Return (x, y) of the center of cell containing provided text 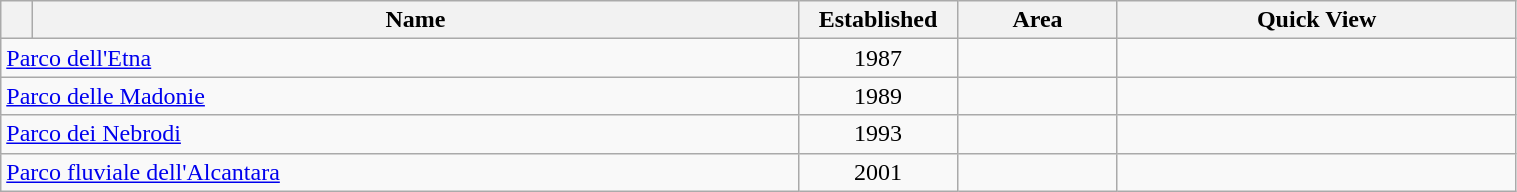
Established (878, 20)
Quick View (1316, 20)
Parco dei Nebrodi (400, 134)
Parco delle Madonie (400, 96)
Name (416, 20)
1993 (878, 134)
Parco fluviale dell'Alcantara (400, 172)
Area (1038, 20)
Parco dell'Etna (400, 58)
1989 (878, 96)
2001 (878, 172)
1987 (878, 58)
